Find where the given text appears and provide that cell's center as [X, Y] coordinate. 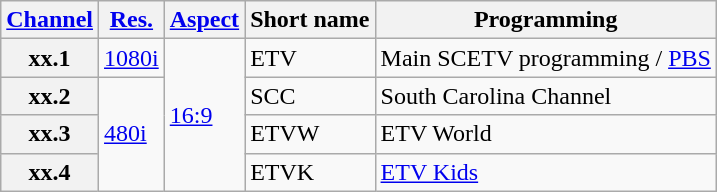
xx.4 [50, 172]
South Carolina Channel [546, 96]
Programming [546, 20]
Main SCETV programming / PBS [546, 58]
xx.2 [50, 96]
xx.3 [50, 134]
ETVW [310, 134]
ETV [310, 58]
ETV World [546, 134]
Short name [310, 20]
480i [132, 134]
ETVK [310, 172]
Channel [50, 20]
Res. [132, 20]
SCC [310, 96]
ETV Kids [546, 172]
xx.1 [50, 58]
16:9 [204, 115]
1080i [132, 58]
Aspect [204, 20]
